Find where the given text appears and provide that cell's center as (x, y) coordinate. 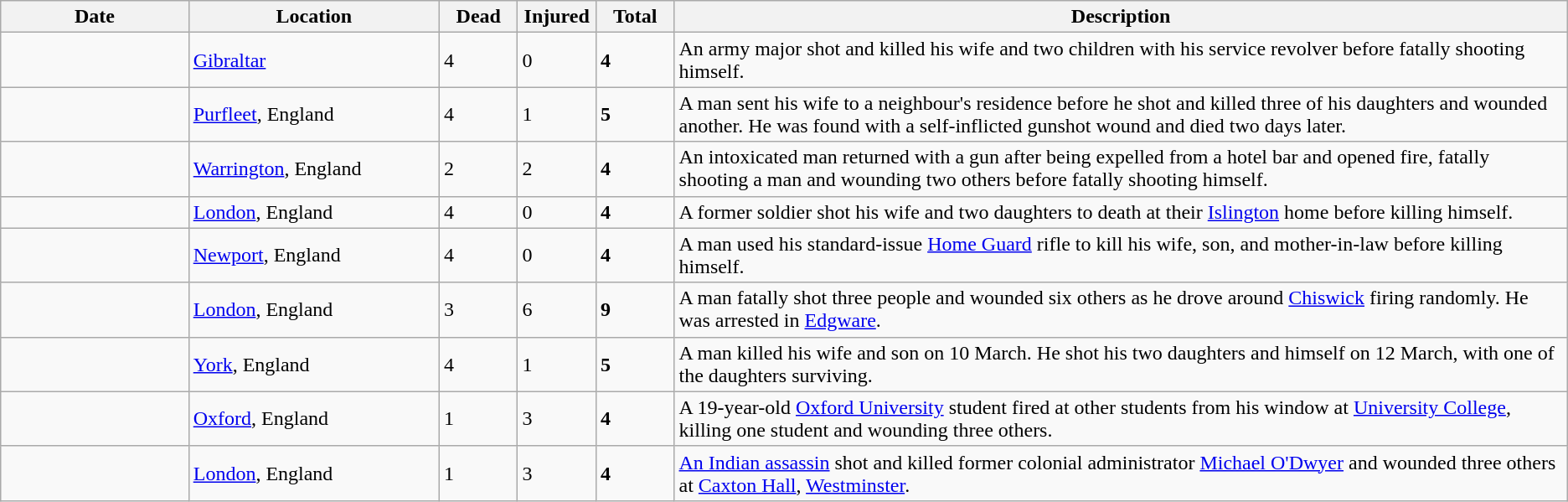
Newport, England (313, 255)
York, England (313, 364)
9 (635, 310)
Purfleet, England (313, 114)
Dead (478, 17)
A man used his standard-issue Home Guard rifle to kill his wife, son, and mother-in-law before killing himself. (1121, 255)
Gibraltar (313, 60)
A 19-year-old Oxford University student fired at other students from his window at University College, killing one student and wounding three others. (1121, 419)
6 (557, 310)
A man killed his wife and son on 10 March. He shot his two daughters and himself on 12 March, with one of the daughters surviving. (1121, 364)
A former soldier shot his wife and two daughters to death at their Islington home before killing himself. (1121, 212)
Location (313, 17)
A man fatally shot three people and wounded six others as he drove around Chiswick firing randomly. He was arrested in Edgware. (1121, 310)
Total (635, 17)
An Indian assassin shot and killed former colonial administrator Michael O'Dwyer and wounded three others at Caxton Hall, Westminster. (1121, 473)
Warrington, England (313, 169)
Date (95, 17)
Description (1121, 17)
An army major shot and killed his wife and two children with his service revolver before fatally shooting himself. (1121, 60)
Injured (557, 17)
Oxford, England (313, 419)
